Provide the [x, y] coordinate of the cell's center where the given text is located.  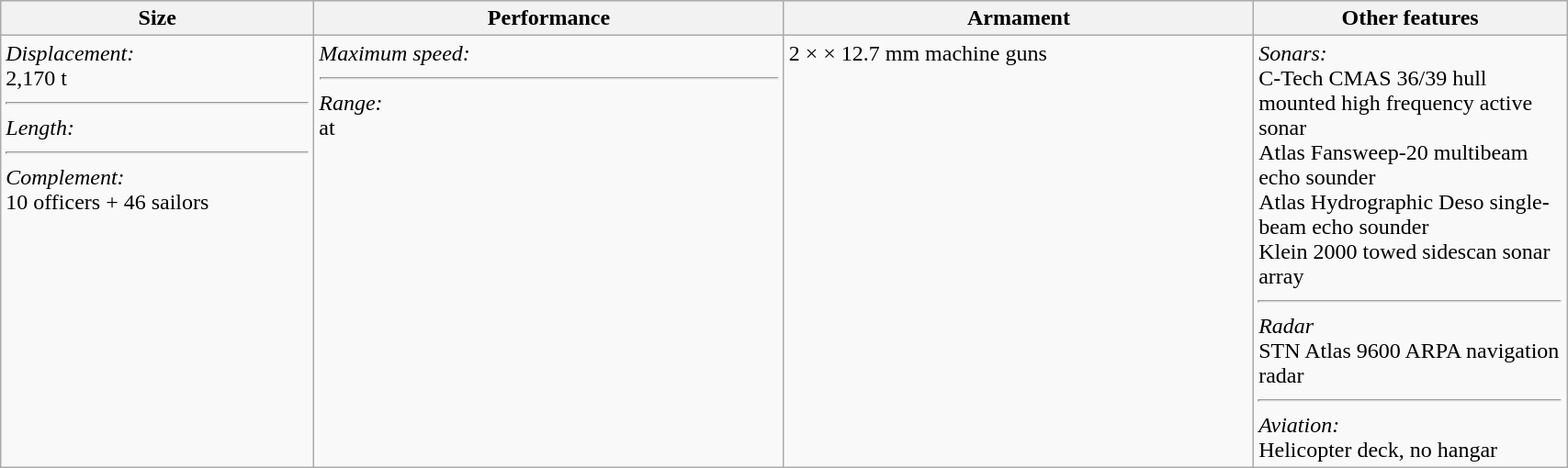
Performance [549, 18]
Armament [1018, 18]
2 × × 12.7 mm machine guns [1018, 251]
Other features [1411, 18]
Size [158, 18]
Maximum speed:Range: at [549, 251]
Displacement:2,170 tLength:Complement:10 officers + 46 sailors [158, 251]
